Find where the given text appears and provide that cell's center as [X, Y] coordinate. 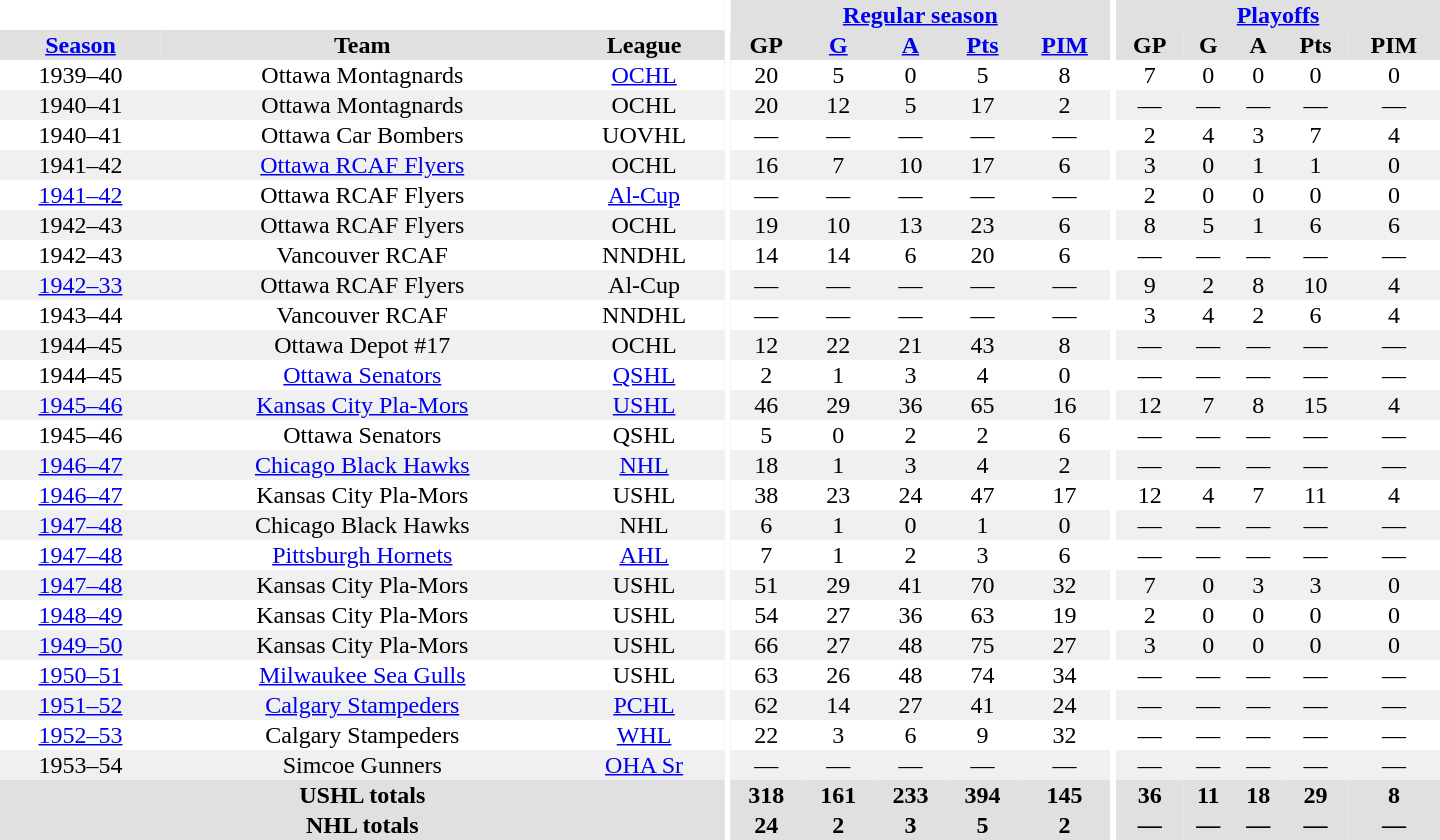
1948–49 [80, 615]
43 [983, 345]
League [644, 45]
47 [983, 495]
233 [910, 795]
1951–52 [80, 705]
65 [983, 405]
OHA Sr [644, 765]
161 [838, 795]
26 [838, 675]
70 [983, 585]
1952–53 [80, 735]
21 [910, 345]
1943–44 [80, 315]
1949–50 [80, 645]
46 [766, 405]
34 [1065, 675]
1953–54 [80, 765]
Team [362, 45]
NHL totals [362, 825]
Pittsburgh Hornets [362, 555]
62 [766, 705]
Season [80, 45]
394 [983, 795]
74 [983, 675]
AHL [644, 555]
PCHL [644, 705]
1939–40 [80, 75]
Milwaukee Sea Gulls [362, 675]
75 [983, 645]
Simcoe Gunners [362, 765]
UOVHL [644, 135]
1950–51 [80, 675]
USHL totals [362, 795]
15 [1316, 405]
54 [766, 615]
Playoffs [1278, 15]
13 [910, 225]
318 [766, 795]
WHL [644, 735]
1942–33 [80, 285]
Ottawa Car Bombers [362, 135]
Regular season [920, 15]
Ottawa Depot #17 [362, 345]
66 [766, 645]
145 [1065, 795]
38 [766, 495]
51 [766, 585]
